Capture the cell that displays the provided text and extract its (x, y) central coordinate. 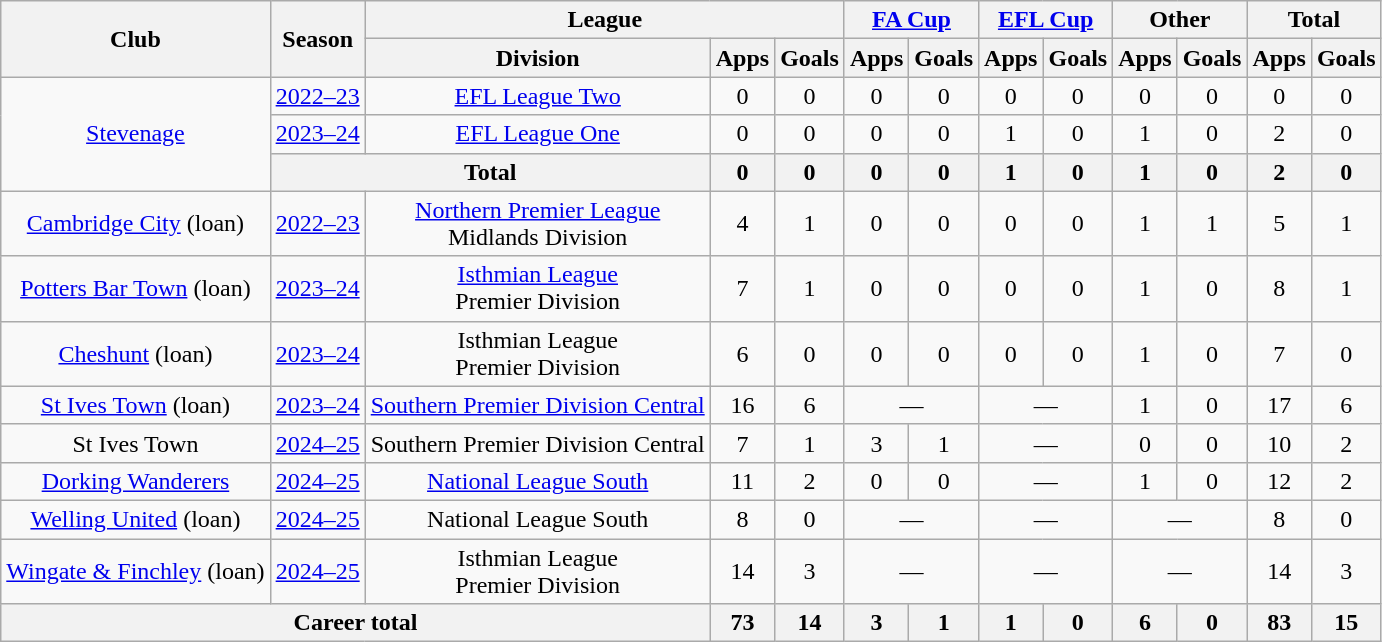
Cambridge City (loan) (136, 224)
Division (538, 58)
Dorking Wanderers (136, 481)
Potters Bar Town (loan) (136, 288)
5 (1279, 224)
Wingate & Finchley (loan) (136, 570)
16 (742, 405)
FA Cup (911, 20)
10 (1279, 443)
St Ives Town (loan) (136, 405)
Cheshunt (loan) (136, 354)
Other (1180, 20)
83 (1279, 623)
17 (1279, 405)
Northern Premier LeagueMidlands Division (538, 224)
11 (742, 481)
15 (1346, 623)
73 (742, 623)
Career total (356, 623)
EFL Cup (1046, 20)
St Ives Town (136, 443)
4 (742, 224)
Club (136, 39)
Season (318, 39)
EFL League Two (538, 96)
12 (1279, 481)
League (604, 20)
Welling United (loan) (136, 519)
EFL League One (538, 134)
Stevenage (136, 134)
